Return [x, y] of the center of cell containing provided text 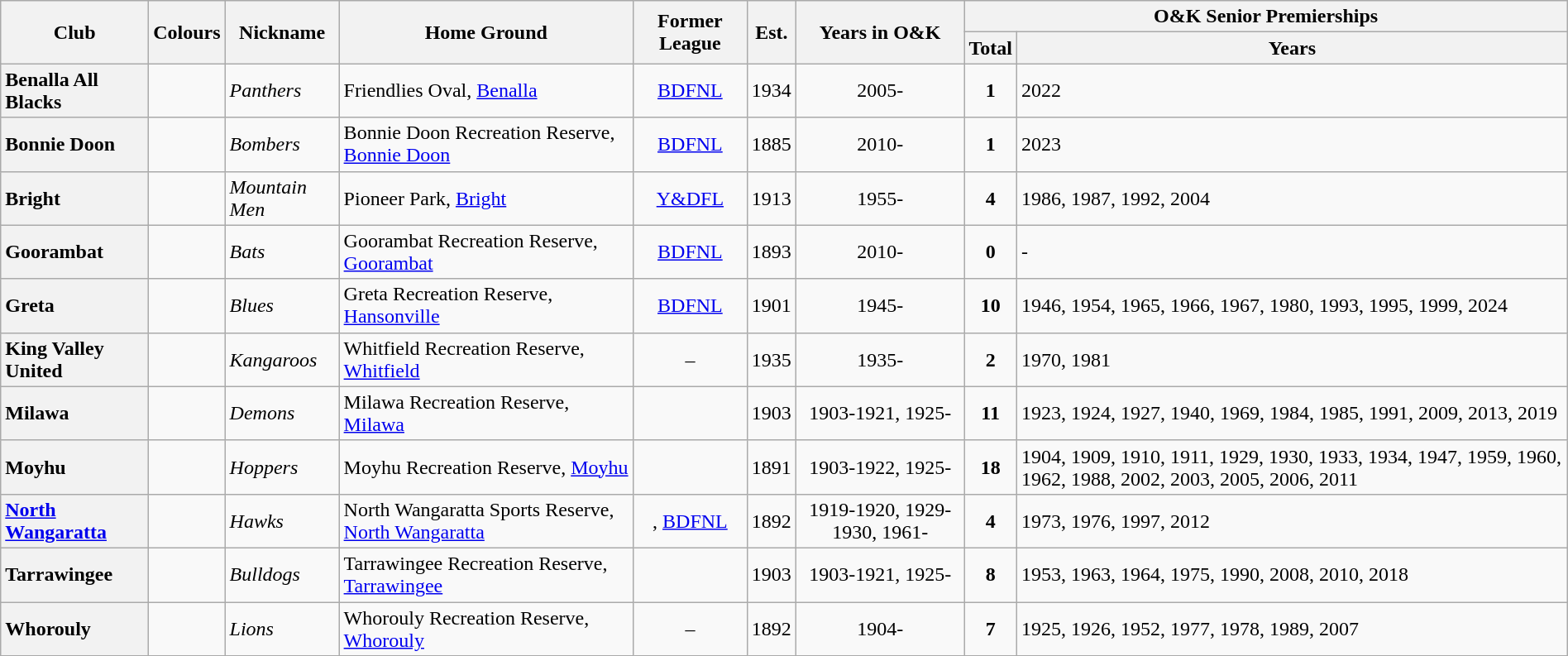
1904, 1909, 1910, 1911, 1929, 1930, 1933, 1934, 1947, 1959, 1960, 1962, 1988, 2002, 2003, 2005, 2006, 2011 [1292, 467]
Bombers [282, 144]
1955- [880, 199]
1919-1920, 1929-1930, 1961- [880, 521]
11 [991, 414]
Moyhu [74, 467]
Mountain Men [282, 199]
2005- [880, 91]
1973, 1976, 1997, 2012 [1292, 521]
1970, 1981 [1292, 359]
Goorambat [74, 251]
1913 [771, 199]
Home Ground [486, 32]
Pioneer Park, Bright [486, 199]
1986, 1987, 1992, 2004 [1292, 199]
Nickname [282, 32]
7 [991, 629]
Colours [187, 32]
8 [991, 574]
Panthers [282, 91]
18 [991, 467]
1891 [771, 467]
1935 [771, 359]
2 [991, 359]
Bats [282, 251]
North Wangaratta Sports Reserve, North Wangaratta [486, 521]
Bonnie Doon Recreation Reserve, Bonnie Doon [486, 144]
1903-1922, 1925- [880, 467]
1893 [771, 251]
0 [991, 251]
1934 [771, 91]
Hawks [282, 521]
Tarrawingee [74, 574]
2023 [1292, 144]
Years in O&K [880, 32]
1945- [880, 306]
Hoppers [282, 467]
Kangaroos [282, 359]
Friendlies Oval, Benalla [486, 91]
2022 [1292, 91]
1925, 1926, 1952, 1977, 1978, 1989, 2007 [1292, 629]
Y&DFL [690, 199]
Whitfield Recreation Reserve, Whitfield [486, 359]
, BDFNL [690, 521]
Tarrawingee Recreation Reserve, Tarrawingee [486, 574]
Blues [282, 306]
King Valley United [74, 359]
1946, 1954, 1965, 1966, 1967, 1980, 1993, 1995, 1999, 2024 [1292, 306]
Greta Recreation Reserve, Hansonville [486, 306]
Est. [771, 32]
Moyhu Recreation Reserve, Moyhu [486, 467]
Whorouly Recreation Reserve, Whorouly [486, 629]
1885 [771, 144]
1953, 1963, 1964, 1975, 1990, 2008, 2010, 2018 [1292, 574]
Goorambat Recreation Reserve, Goorambat [486, 251]
Greta [74, 306]
Whorouly [74, 629]
Total [991, 48]
Years [1292, 48]
O&K Senior Premierships [1265, 17]
Bonnie Doon [74, 144]
Club [74, 32]
Lions [282, 629]
Bulldogs [282, 574]
1923, 1924, 1927, 1940, 1969, 1984, 1985, 1991, 2009, 2013, 2019 [1292, 414]
Bright [74, 199]
Milawa Recreation Reserve, Milawa [486, 414]
Milawa [74, 414]
1901 [771, 306]
North Wangaratta [74, 521]
1935- [880, 359]
- [1292, 251]
Benalla All Blacks [74, 91]
10 [991, 306]
Demons [282, 414]
1904- [880, 629]
Former League [690, 32]
